For the text-containing cell, return its midpoint in [x, y] coordinate format. 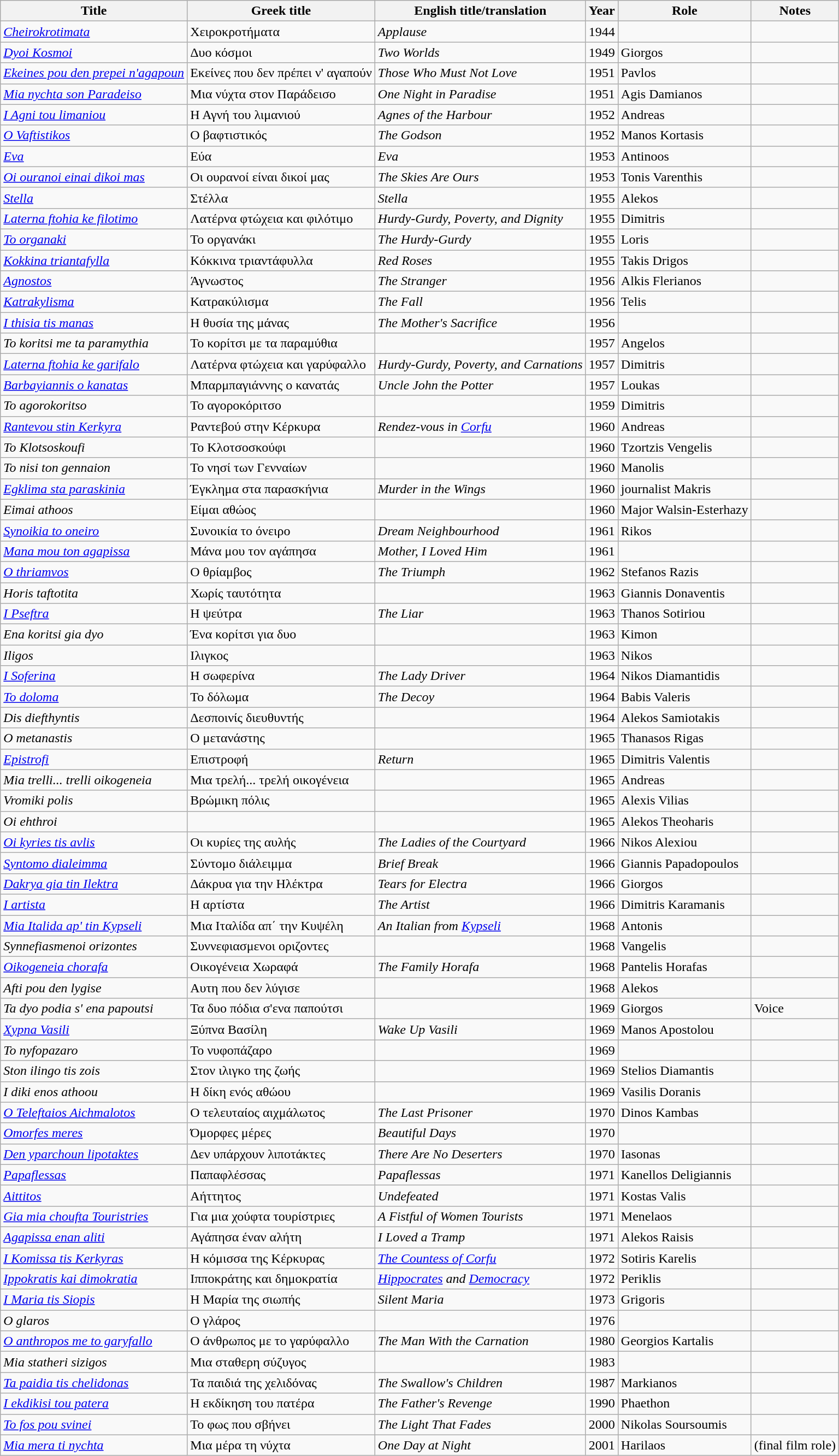
Παπαφλέσσας [281, 1175]
Η θυσία της μάνας [281, 323]
Ston ilingo tis zois [94, 1071]
1987 [602, 1383]
Babis Valeris [684, 697]
Επιστροφή [281, 759]
To doloma [94, 697]
The Lady Driver [480, 676]
Oi ouranoi einai dikoi mas [94, 177]
Omorfes meres [94, 1133]
Oi kyries tis avlis [94, 842]
H κόμισσα της Κέρκυρας [281, 1258]
The Light That Fades [480, 1424]
Major Walsin-Esterhazy [684, 510]
Η σωφερίνα [281, 676]
Return [480, 759]
Συννεφιασμενοι οριζοντες [281, 946]
Κατρακύλισμα [281, 302]
Title [94, 11]
Για μια χούφτα τουρίστριες [281, 1216]
Oikogeneia chorafa [94, 967]
1959 [602, 406]
Kostas Valis [684, 1195]
Oi ehthroi [94, 821]
Giannis Donaventis [684, 593]
Manos Kortasis [684, 135]
Όμορφες μέρες [281, 1133]
Ena koritsi gia dyo [94, 635]
O Teleftaios Aichmalotos [94, 1112]
Η Μαρία της σιωπής [281, 1300]
Kimon [684, 635]
Dyoi Kosmoi [94, 52]
Wake Up Vasili [480, 1029]
Tzortzis Vengelis [684, 447]
1983 [602, 1362]
The Decoy [480, 697]
The Ladies of the Courtyard [480, 842]
One Night in Paradise [480, 94]
Οι ουρανοί είναι δικοί μας [281, 177]
Συνοικία το όνειρο [281, 530]
Giannis Papadopoulos [684, 863]
Το οργανάκι [281, 239]
Beautiful Days [480, 1133]
Stelios Diamantis [684, 1071]
Ιλιγκος [281, 655]
Dimitris Valentis [684, 759]
Οικογένεια Χωραφά [281, 967]
Alekos Samiotakis [684, 718]
Agapissa enan aliti [94, 1237]
Xypna Vasili [94, 1029]
Red Roses [480, 261]
Ta paidia tis chelidonas [94, 1383]
Το νησί των Γενναίων [281, 468]
Αγάπησα έναν αλήτη [281, 1237]
Iasonas [684, 1154]
1990 [602, 1404]
Year [602, 11]
Αυτη που δεν λύγισε [281, 988]
Thanos Sotiriou [684, 614]
Μια νύχτα στον Παράδεισο [281, 94]
Το νυφοπάζαρο [281, 1050]
Iligos [94, 655]
Ippokratis kai dimokratia [94, 1279]
Δεσποινίς διευθυντής [281, 718]
Menelaos [684, 1216]
Hurdy-Gurdy, Poverty, and Dignity [480, 218]
The Godson [480, 135]
I diki enos athoou [94, 1092]
1973 [602, 1300]
2000 [602, 1424]
Στέλλα [281, 198]
To fos pou svinei [94, 1424]
Laterna ftohia ke filotimo [94, 218]
Ραντεβού στην Κέρκυρα [281, 427]
Takis Drigos [684, 261]
Mia statheri sizigos [94, 1362]
Tonis Varenthis [684, 177]
1980 [602, 1341]
Μια μέρα τη νύχτα [281, 1445]
Mana mou ton agapissa [94, 551]
Katrakylisma [94, 302]
The Family Horafa [480, 967]
Loukas [684, 385]
Rendez-vous in Corfu [480, 427]
Η δίκη ενός αθώου [281, 1092]
Δεν υπάρχουν λιποτάκτες [281, 1154]
I Maria tis Siopis [94, 1300]
Αήττητος [281, 1195]
Phaethon [684, 1404]
I thisia tis manas [94, 323]
Dimitris Karamanis [684, 904]
One Day at Night [480, 1445]
Τα δυο πόδια σ'ενα παπούτσι [281, 1009]
Mother, I Loved Him [480, 551]
Η εκδίκηση του πατέρα [281, 1404]
Two Worlds [480, 52]
Manolis [684, 468]
Άγνωστος [281, 281]
Telis [684, 302]
An Italian from Kypseli [480, 926]
Epistrofi [94, 759]
Nikolas Soursoumis [684, 1424]
Ένα κορίτσι για δυο [281, 635]
Gia mia choufta Touristries [94, 1216]
Dis diefthyntis [94, 718]
I Agni tou limaniou [94, 115]
I ekdikisi tou patera [94, 1404]
Ξύπνα Βασίλη [281, 1029]
O Vaftistikos [94, 135]
To nisi ton gennaion [94, 468]
Ο θρίαμβος [281, 572]
Μπαρμπαγιάννης ο κανατάς [281, 385]
Δυο κόσμοι [281, 52]
To nyfopazaro [94, 1050]
1976 [602, 1321]
Antinoos [684, 156]
To koritsi me ta paramythia [94, 344]
The Fall [480, 302]
Alexis Vilias [684, 801]
English title/translation [480, 11]
Pantelis Horafas [684, 967]
Ιπποκράτης και δημοκρατία [281, 1279]
Nikos Diamantidis [684, 676]
Το αγοροκόριτσο [281, 406]
Mia Italida ap' tin Kypseli [94, 926]
2001 [602, 1445]
Το κορίτσι με τα παραμύθια [281, 344]
Thanasos Rigas [684, 738]
I Soferina [94, 676]
1962 [602, 572]
A Fistful of Women Tourists [480, 1216]
Tears for Electra [480, 884]
To organaki [94, 239]
Horis taftotita [94, 593]
Silent Maria [480, 1300]
Μια τρελή... τρελή οικογένεια [281, 780]
Rikos [684, 530]
Η Αγνή του λιμανιού [281, 115]
Vangelis [684, 946]
Hurdy-Gurdy, Poverty, and Carnations [480, 364]
Nikos [684, 655]
Εκείνες που δεν πρέπει ν' αγαπούν [281, 73]
The Last Prisoner [480, 1112]
Notes [795, 11]
Egklima sta paraskinia [94, 489]
To Klotsoskoufi [94, 447]
O metanastis [94, 738]
The Stranger [480, 281]
Vasilis Doranis [684, 1092]
Mia mera ti nychta [94, 1445]
The Countess of Corfu [480, 1258]
Pavlos [684, 73]
I Pseftra [94, 614]
There Are No Deserters [480, 1154]
Στον ιλιγκο της ζωής [281, 1071]
Agnostos [94, 281]
1949 [602, 52]
Λατέρνα φτώχεια και φιλότιμο [281, 218]
Harilaos [684, 1445]
Σύντομο διάλειμμα [281, 863]
Mia nychta son Paradeiso [94, 94]
Ekeines pou den prepei n'agapoun [94, 73]
The Man With the Carnation [480, 1341]
Undefeated [480, 1195]
Syntomo dialeimma [94, 863]
Hippocrates and Democracy [480, 1279]
Role [684, 11]
Έγκλημα στα παρασκήνια [281, 489]
Dakrya gia tin Ilektra [94, 884]
I Loved a Tramp [480, 1237]
Murder in the Wings [480, 489]
Afti pou den lygise [94, 988]
Alekos Theoharis [684, 821]
O thriamvos [94, 572]
Agis Damianos [684, 94]
Χειροκροτήματα [281, 32]
Angelos [684, 344]
Ο γλάρος [281, 1321]
Antonis [684, 926]
The Hurdy-Gurdy [480, 239]
The Swallow's Children [480, 1383]
Kanellos Deligiannis [684, 1175]
Kokkina triantafylla [94, 261]
Η αρτίστα [281, 904]
Μάνα μου τον αγάπησα [281, 551]
Grigoris [684, 1300]
The Triumph [480, 572]
Τα παιδιά της χελιδόνας [281, 1383]
Den yparchoun lipotaktes [94, 1154]
Ο άνθρωπος με το γαρύφαλλο [281, 1341]
Manos Apostolou [684, 1029]
Ο τελευταίος αιχμάλωτος [281, 1112]
Nikos Alexiou [684, 842]
Greek title [281, 11]
Mia trelli... trelli oikogeneia [94, 780]
Το Κλοτσοσκούφι [281, 447]
Κόκκινα τριαντάφυλλα [281, 261]
The Artist [480, 904]
Barbayiannis o kanatas [94, 385]
I Komissa tis Kerkyras [94, 1258]
Markianos [684, 1383]
Οι κυρίες της αυλής [281, 842]
The Mother's Sacrifice [480, 323]
Agnes of the Harbour [480, 115]
Loris [684, 239]
Ο μετανάστης [281, 738]
Periklis [684, 1279]
Χωρίς ταυτότητα [281, 593]
Μια Ιταλίδα απ΄ την Κυψέλη [281, 926]
Stefanos Razis [684, 572]
Uncle John the Potter [480, 385]
(final film role) [795, 1445]
The Liar [480, 614]
Applause [480, 32]
Vromiki polis [94, 801]
Synnefiasmenoi orizontes [94, 946]
To agorokoritso [94, 406]
Laterna ftohia ke garifalo [94, 364]
Voice [795, 1009]
Aittitos [94, 1195]
O anthropos me to garyfallo [94, 1341]
I artista [94, 904]
Brief Break [480, 863]
Sotiris Karelis [684, 1258]
Μια σταθερη σύζυγος [281, 1362]
Dinos Kambas [684, 1112]
Το φως που σβήνει [281, 1424]
Georgios Kartalis [684, 1341]
Alkis Flerianos [684, 281]
Το δόλωμα [281, 697]
The Father's Revenge [480, 1404]
Alekos Raisis [684, 1237]
Εύα [281, 156]
Ta dyo podia s' ena papoutsi [94, 1009]
O glaros [94, 1321]
journalist Makris [684, 489]
Η ψεύτρα [281, 614]
The Skies Are Ours [480, 177]
Cheirokrotimata [94, 32]
Δάκρυα για την Ηλέκτρα [281, 884]
Synoikia to oneiro [94, 530]
Λατέρνα φτώχεια και γαρύφαλλο [281, 364]
Eimai athoos [94, 510]
Rantevou stin Kerkyra [94, 427]
Βρώμικη πόλις [281, 801]
Ο βαφτιστικός [281, 135]
Those Who Must Not Love [480, 73]
Είμαι αθώος [281, 510]
1944 [602, 32]
Dream Neighbourhood [480, 530]
